Output the [X, Y] coordinate of the center of the cell containing the given text.  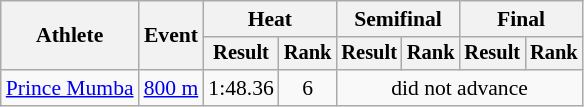
1:48.36 [240, 88]
did not advance [459, 88]
Event [172, 36]
800 m [172, 88]
Heat [270, 19]
Final [520, 19]
Prince Mumba [70, 88]
6 [308, 88]
Semifinal [398, 19]
Athlete [70, 36]
